Identify which cell holds the provided text, then report its (x, y) central coordinate. 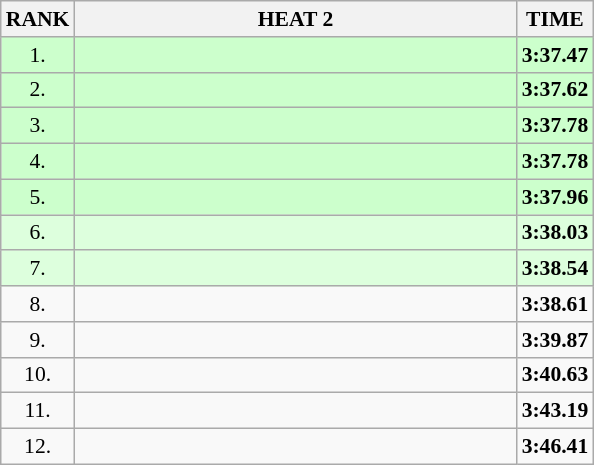
3:37.96 (556, 197)
2. (38, 90)
3:46.41 (556, 447)
3:38.54 (556, 269)
RANK (38, 19)
12. (38, 447)
4. (38, 162)
9. (38, 340)
6. (38, 233)
3:37.47 (556, 55)
3:43.19 (556, 411)
11. (38, 411)
3. (38, 126)
TIME (556, 19)
3:40.63 (556, 375)
7. (38, 269)
5. (38, 197)
10. (38, 375)
3:38.61 (556, 304)
3:39.87 (556, 340)
8. (38, 304)
3:37.62 (556, 90)
3:38.03 (556, 233)
1. (38, 55)
HEAT 2 (295, 19)
